Capture the cell that displays the provided text and extract its [X, Y] central coordinate. 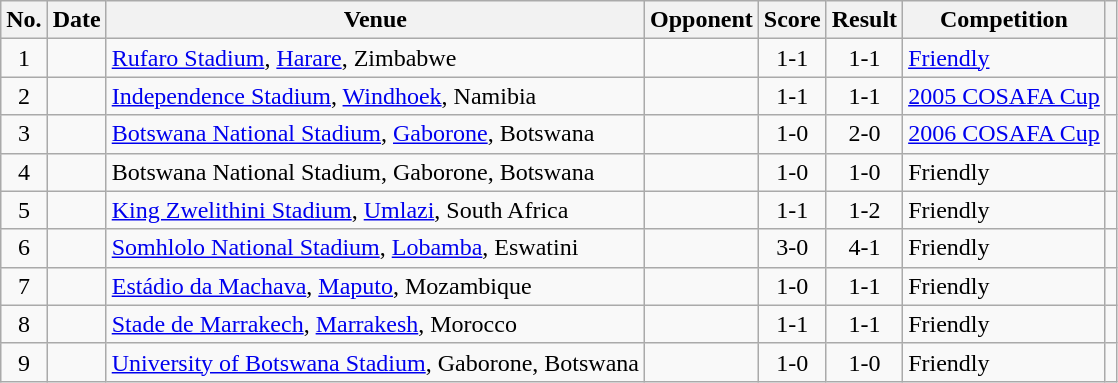
2 [24, 96]
4-1 [864, 248]
8 [24, 324]
2-0 [864, 134]
Date [76, 20]
Independence Stadium, Windhoek, Namibia [375, 96]
1-2 [864, 210]
Opponent [702, 20]
Estádio da Machava, Maputo, Mozambique [375, 286]
6 [24, 248]
4 [24, 172]
1 [24, 58]
3 [24, 134]
2006 COSAFA Cup [1004, 134]
Competition [1004, 20]
University of Botswana Stadium, Gaborone, Botswana [375, 362]
2005 COSAFA Cup [1004, 96]
King Zwelithini Stadium, Umlazi, South Africa [375, 210]
9 [24, 362]
Somhlolo National Stadium, Lobamba, Eswatini [375, 248]
Rufaro Stadium, Harare, Zimbabwe [375, 58]
5 [24, 210]
3-0 [792, 248]
7 [24, 286]
Result [864, 20]
Stade de Marrakech, Marrakesh, Morocco [375, 324]
No. [24, 20]
Score [792, 20]
Venue [375, 20]
